Return (x, y) of the center of cell containing provided text 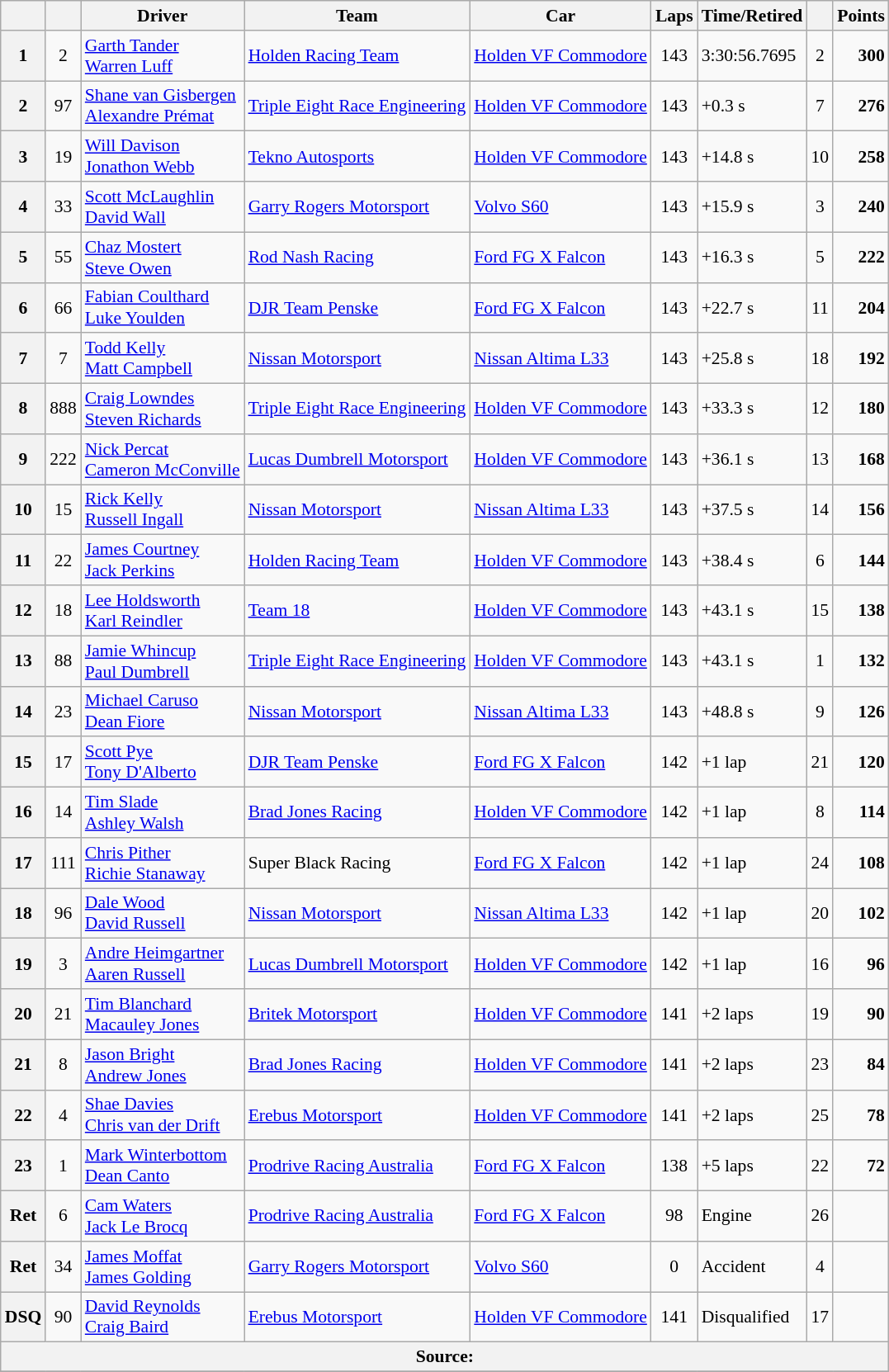
180 (861, 409)
126 (861, 712)
26 (820, 1217)
Team 18 (357, 611)
Michael Caruso Dean Fiore (163, 712)
+38.4 s (753, 560)
Tekno Autosports (357, 157)
DSQ (23, 1318)
David Reynolds Craig Baird (163, 1318)
132 (861, 660)
Laps (674, 16)
Shae Davies Chris van der Drift (163, 1114)
84 (861, 1065)
300 (861, 56)
+22.7 s (753, 307)
Jamie Whincup Paul Dumbrell (163, 660)
Car (560, 16)
Mark Winterbottom Dean Canto (163, 1166)
Fabian Coulthard Luke Youlden (163, 307)
Source: (445, 1357)
111 (63, 863)
108 (861, 863)
+33.3 s (753, 409)
25 (820, 1114)
168 (861, 459)
Todd Kelly Matt Campbell (163, 358)
102 (861, 913)
Nick Percat Cameron McConville (163, 459)
120 (861, 763)
114 (861, 812)
144 (861, 560)
156 (861, 510)
Tim Blanchard Macauley Jones (163, 1014)
+15.9 s (753, 206)
Disqualified (753, 1318)
Scott McLaughlin David Wall (163, 206)
Engine (753, 1217)
Cam Waters Jack Le Brocq (163, 1217)
Chaz Mostert Steve Owen (163, 258)
Jason Bright Andrew Jones (163, 1065)
+37.5 s (753, 510)
88 (63, 660)
72 (861, 1166)
78 (861, 1114)
+0.3 s (753, 106)
+36.1 s (753, 459)
888 (63, 409)
240 (861, 206)
Rick Kelly Russell Ingall (163, 510)
Super Black Racing (357, 863)
24 (820, 863)
Britek Motorsport (357, 1014)
+5 laps (753, 1166)
276 (861, 106)
Tim Slade Ashley Walsh (163, 812)
Scott Pye Tony D'Alberto (163, 763)
Driver (163, 16)
Dale Wood David Russell (163, 913)
Lee Holdsworth Karl Reindler (163, 611)
192 (861, 358)
+48.8 s (753, 712)
33 (63, 206)
Will Davison Jonathon Webb (163, 157)
Points (861, 16)
258 (861, 157)
Chris Pither Richie Stanaway (163, 863)
Craig Lowndes Steven Richards (163, 409)
55 (63, 258)
+14.8 s (753, 157)
204 (861, 307)
Accident (753, 1266)
Team (357, 16)
97 (63, 106)
Shane van Gisbergen Alexandre Prémat (163, 106)
James Moffat James Golding (163, 1266)
James Courtney Jack Perkins (163, 560)
66 (63, 307)
0 (674, 1266)
Andre Heimgartner Aaren Russell (163, 964)
Rod Nash Racing (357, 258)
34 (63, 1266)
+16.3 s (753, 258)
+25.8 s (753, 358)
98 (674, 1217)
Time/Retired (753, 16)
Garth Tander Warren Luff (163, 56)
3:30:56.7695 (753, 56)
